Return the (X, Y) coordinate for the center point of the cell that contains the specified text.  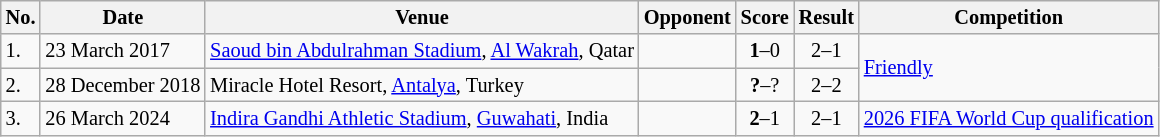
3. (21, 118)
Saoud bin Abdulrahman Stadium, Al Wakrah, Qatar (422, 51)
Venue (422, 17)
23 March 2017 (122, 51)
1–0 (765, 51)
26 March 2024 (122, 118)
28 December 2018 (122, 85)
No. (21, 17)
?–? (765, 85)
1. (21, 51)
Miracle Hotel Resort, Antalya, Turkey (422, 85)
2–2 (826, 85)
Score (765, 17)
Opponent (688, 17)
2026 FIFA World Cup qualification (1009, 118)
Competition (1009, 17)
Result (826, 17)
Indira Gandhi Athletic Stadium, Guwahati, India (422, 118)
2. (21, 85)
Date (122, 17)
Friendly (1009, 68)
